Locate the cell with the specified text and output its [X, Y] center coordinate. 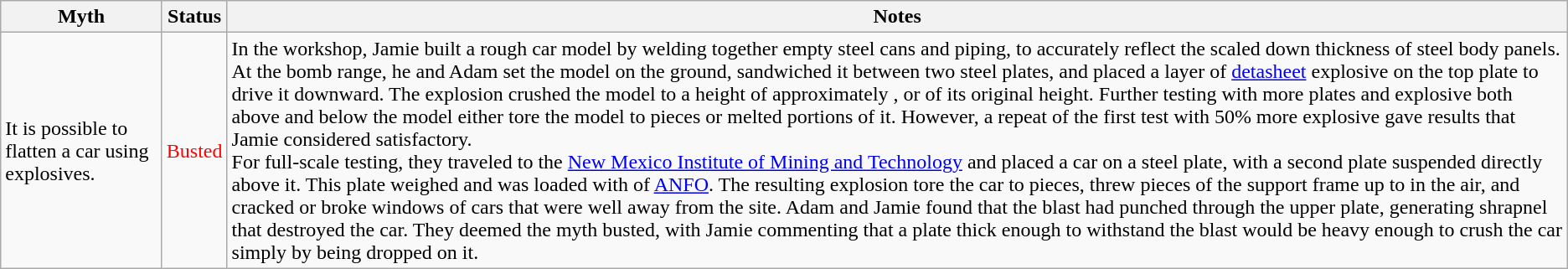
Myth [82, 17]
Busted [194, 151]
Status [194, 17]
Notes [897, 17]
It is possible to flatten a car using explosives. [82, 151]
